For the text-containing cell, return its midpoint in [x, y] coordinate format. 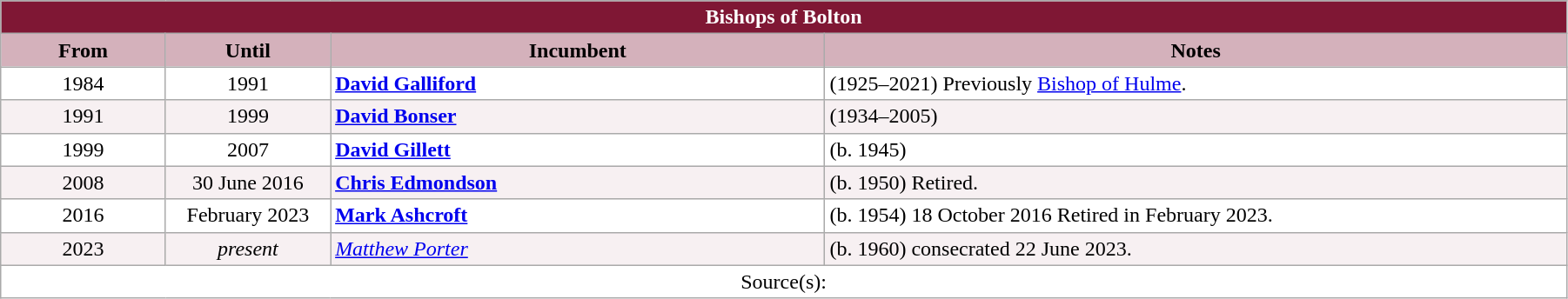
Matthew Porter [578, 249]
Incumbent [578, 50]
David Bonser [578, 116]
From [84, 50]
Until [247, 50]
Bishops of Bolton [784, 17]
Mark Ashcroft [578, 216]
Source(s): [784, 282]
(1925–2021) Previously Bishop of Hulme. [1196, 83]
February 2023 [247, 216]
(b. 1954) 18 October 2016 Retired in February 2023. [1196, 216]
2008 [84, 183]
30 June 2016 [247, 183]
present [247, 249]
2016 [84, 216]
(b. 1945) [1196, 149]
2007 [247, 149]
(1934–2005) [1196, 116]
David Galliford [578, 83]
1984 [84, 83]
David Gillett [578, 149]
Notes [1196, 50]
(b. 1960) consecrated 22 June 2023. [1196, 249]
Chris Edmondson [578, 183]
(b. 1950) Retired. [1196, 183]
2023 [84, 249]
